Determine the (X, Y) coordinate at the center of the cell enclosing the given text.  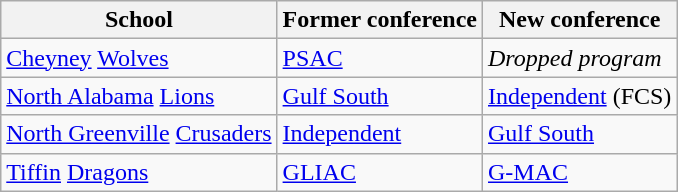
Cheyney Wolves (139, 58)
Former conference (380, 20)
School (139, 20)
PSAC (380, 58)
Dropped program (579, 58)
Independent (FCS) (579, 96)
New conference (579, 20)
North Greenville Crusaders (139, 134)
G-MAC (579, 172)
GLIAC (380, 172)
Independent (380, 134)
North Alabama Lions (139, 96)
Tiffin Dragons (139, 172)
